Determine the (X, Y) coordinate at the center of the cell enclosing the given text.  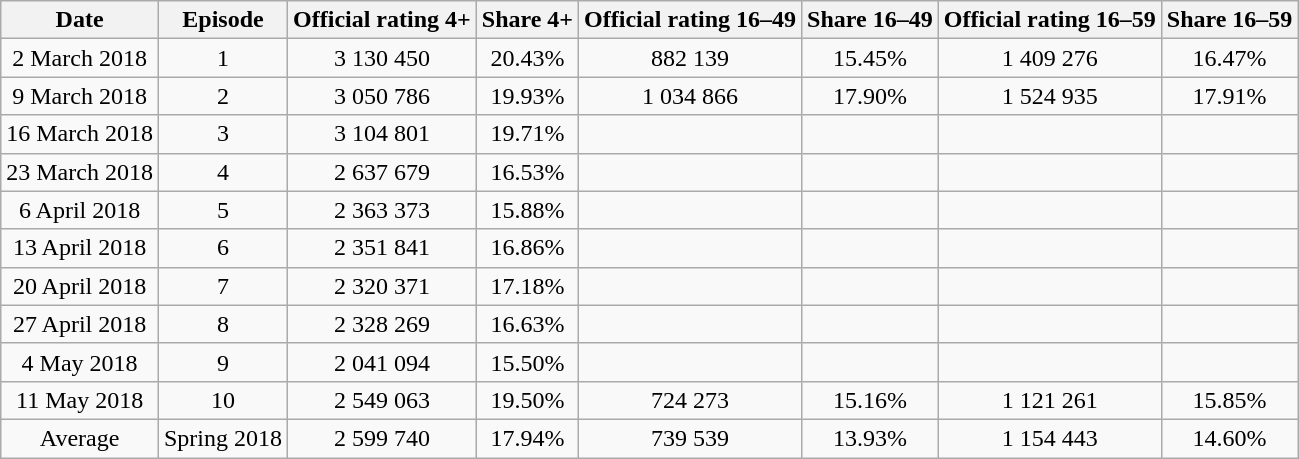
4 May 2018 (80, 362)
15.50% (527, 362)
1 409 276 (1050, 58)
9 March 2018 (80, 96)
20.43% (527, 58)
15.85% (1230, 400)
882 139 (690, 58)
17.90% (870, 96)
2 320 371 (382, 286)
3 050 786 (382, 96)
7 (222, 286)
6 April 2018 (80, 210)
15.45% (870, 58)
19.50% (527, 400)
Episode (222, 20)
1 (222, 58)
Average (80, 438)
16.86% (527, 248)
2 637 679 (382, 172)
1 121 261 (1050, 400)
15.16% (870, 400)
Date (80, 20)
2 363 373 (382, 210)
20 April 2018 (80, 286)
27 April 2018 (80, 324)
10 (222, 400)
724 273 (690, 400)
2 328 269 (382, 324)
13.93% (870, 438)
19.71% (527, 134)
19.93% (527, 96)
17.94% (527, 438)
23 March 2018 (80, 172)
2 351 841 (382, 248)
17.18% (527, 286)
13 April 2018 (80, 248)
2 (222, 96)
16 March 2018 (80, 134)
2 041 094 (382, 362)
1 154 443 (1050, 438)
3 104 801 (382, 134)
3 130 450 (382, 58)
16.47% (1230, 58)
9 (222, 362)
1 524 935 (1050, 96)
6 (222, 248)
1 034 866 (690, 96)
Share 4+ (527, 20)
2 549 063 (382, 400)
16.53% (527, 172)
14.60% (1230, 438)
2 599 740 (382, 438)
Share 16–49 (870, 20)
5 (222, 210)
Official rating 16–49 (690, 20)
739 539 (690, 438)
11 May 2018 (80, 400)
17.91% (1230, 96)
16.63% (527, 324)
Share 16–59 (1230, 20)
2 March 2018 (80, 58)
Official rating 4+ (382, 20)
Official rating 16–59 (1050, 20)
8 (222, 324)
3 (222, 134)
Spring 2018 (222, 438)
15.88% (527, 210)
4 (222, 172)
